Return the (X, Y) coordinate for the center point of the cell that contains the specified text.  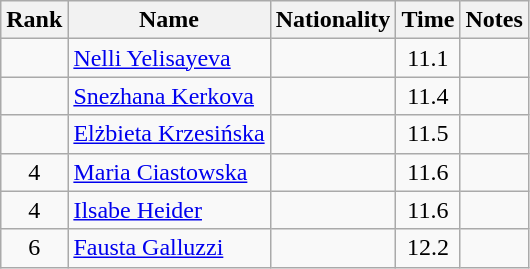
Elżbieta Krzesińska (169, 134)
Nelli Yelisayeva (169, 58)
Notes (494, 20)
11.4 (428, 96)
Ilsabe Heider (169, 210)
Maria Ciastowska (169, 172)
Snezhana Kerkova (169, 96)
Time (428, 20)
Name (169, 20)
Nationality (333, 20)
11.1 (428, 58)
11.5 (428, 134)
12.2 (428, 248)
6 (34, 248)
Fausta Galluzzi (169, 248)
Rank (34, 20)
